Provide the [X, Y] coordinate of the cell's center where the given text is located.  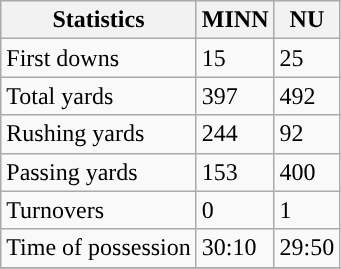
First downs [99, 58]
492 [307, 96]
MINN [235, 20]
0 [235, 210]
Rushing yards [99, 134]
92 [307, 134]
Turnovers [99, 210]
Statistics [99, 20]
397 [235, 96]
1 [307, 210]
Total yards [99, 96]
Passing yards [99, 172]
244 [235, 134]
29:50 [307, 248]
30:10 [235, 248]
Time of possession [99, 248]
15 [235, 58]
400 [307, 172]
153 [235, 172]
NU [307, 20]
25 [307, 58]
